Scan for the cell matching the given text and deliver its (X, Y) coordinate at center. 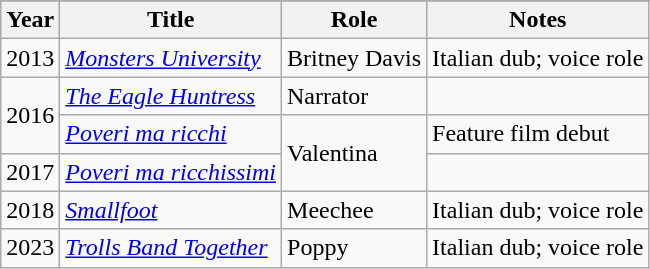
2018 (30, 210)
Poveri ma ricchi (171, 134)
2017 (30, 172)
Trolls Band Together (171, 248)
2023 (30, 248)
Poveri ma ricchissimi (171, 172)
Feature film debut (538, 134)
Britney Davis (354, 58)
Narrator (354, 96)
Valentina (354, 153)
Monsters University (171, 58)
Smallfoot (171, 210)
Year (30, 20)
The Eagle Huntress (171, 96)
Title (171, 20)
Notes (538, 20)
Meechee (354, 210)
Poppy (354, 248)
2016 (30, 115)
Role (354, 20)
2013 (30, 58)
